Search for the cell housing the specified text and yield its (x, y) center coordinate. 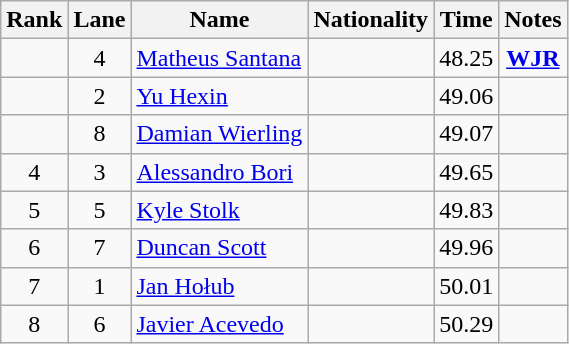
48.25 (466, 58)
Matheus Santana (220, 58)
WJR (533, 58)
49.07 (466, 134)
Alessandro Bori (220, 172)
Lane (100, 20)
Kyle Stolk (220, 210)
Yu Hexin (220, 96)
50.29 (466, 324)
49.96 (466, 248)
Notes (533, 20)
Time (466, 20)
Nationality (371, 20)
Name (220, 20)
50.01 (466, 286)
49.65 (466, 172)
49.83 (466, 210)
3 (100, 172)
Jan Hołub (220, 286)
Rank (34, 20)
Damian Wierling (220, 134)
Duncan Scott (220, 248)
49.06 (466, 96)
1 (100, 286)
Javier Acevedo (220, 324)
2 (100, 96)
